Pinpoint the cell where the given text exists, returning its [X, Y] midpoint coordinate. 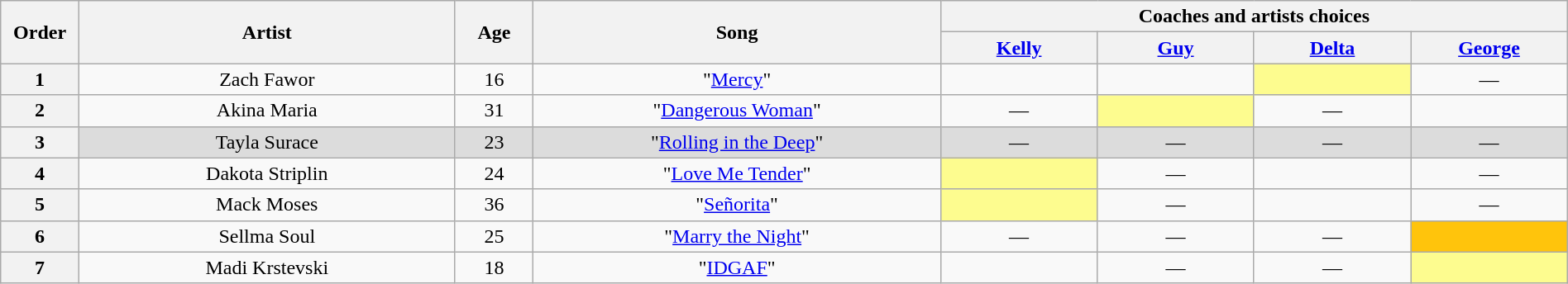
2 [40, 111]
Zach Fawor [266, 79]
25 [495, 236]
"Love Me Tender" [738, 173]
Kelly [1019, 48]
"IDGAF" [738, 267]
"Marry the Night" [738, 236]
Order [40, 32]
16 [495, 79]
Mack Moses [266, 205]
Delta [1331, 48]
"Dangerous Woman" [738, 111]
George [1489, 48]
Song [738, 32]
6 [40, 236]
Tayla Surace [266, 142]
Madi Krstevski [266, 267]
Guy [1176, 48]
Akina Maria [266, 111]
Coaches and artists choices [1254, 17]
36 [495, 205]
"Rolling in the Deep" [738, 142]
1 [40, 79]
24 [495, 173]
18 [495, 267]
5 [40, 205]
Age [495, 32]
7 [40, 267]
"Mercy" [738, 79]
Dakota Striplin [266, 173]
4 [40, 173]
31 [495, 111]
3 [40, 142]
Artist [266, 32]
23 [495, 142]
Sellma Soul [266, 236]
"Señorita" [738, 205]
